Provide the [X, Y] coordinate of the cell's center where the given text is located.  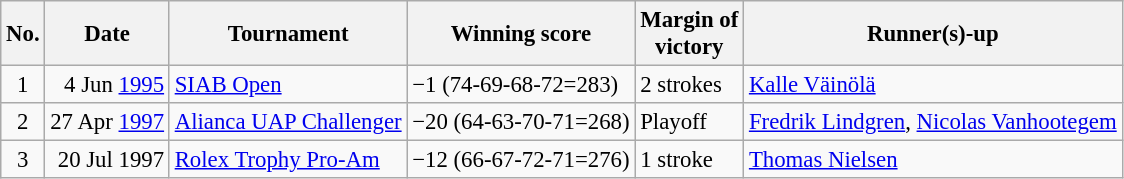
Winning score [521, 34]
−12 (66-67-72-71=276) [521, 160]
Tournament [288, 34]
Kalle Väinölä [933, 85]
1 stroke [690, 160]
Thomas Nielsen [933, 160]
1 [23, 85]
Rolex Trophy Pro-Am [288, 160]
SIAB Open [288, 85]
Date [107, 34]
4 Jun 1995 [107, 85]
Alianca UAP Challenger [288, 122]
Fredrik Lindgren, Nicolas Vanhootegem [933, 122]
3 [23, 160]
−1 (74-69-68-72=283) [521, 85]
−20 (64-63-70-71=268) [521, 122]
2 [23, 122]
Runner(s)-up [933, 34]
27 Apr 1997 [107, 122]
2 strokes [690, 85]
20 Jul 1997 [107, 160]
No. [23, 34]
Playoff [690, 122]
Margin ofvictory [690, 34]
